Provide the [x, y] coordinate of the cell's center where the given text is located.  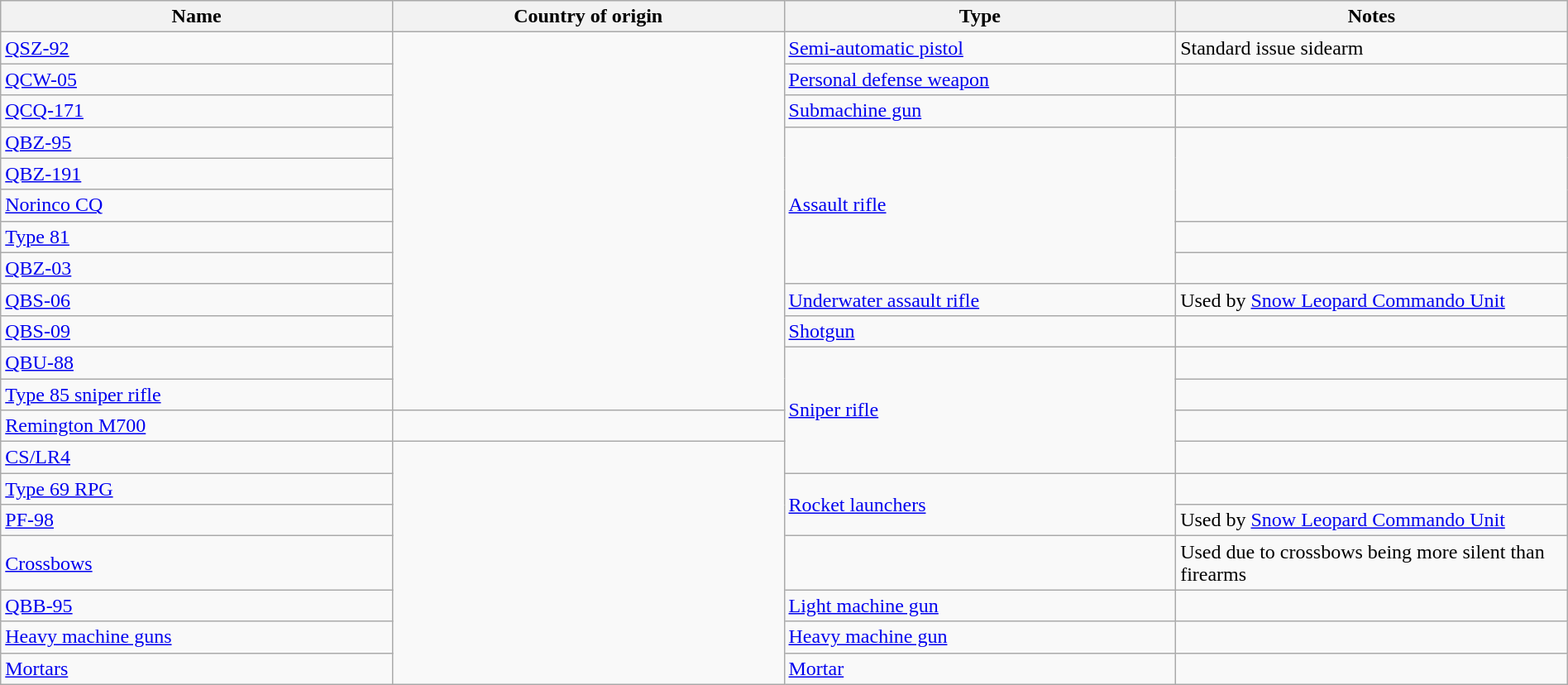
QCW-05 [197, 79]
Semi-automatic pistol [980, 48]
Standard issue sidearm [1372, 48]
Type 85 sniper rifle [197, 395]
QBZ-03 [197, 268]
Underwater assault rifle [980, 299]
Sniper rifle [980, 410]
QBS-06 [197, 299]
Shotgun [980, 331]
Type 69 RPG [197, 489]
Assault rifle [980, 205]
Crossbows [197, 563]
Remington M700 [197, 426]
Used due to crossbows being more silent than firearms [1372, 563]
QBS-09 [197, 331]
PF-98 [197, 520]
Mortar [980, 668]
Type [980, 17]
QSZ-92 [197, 48]
Heavy machine gun [980, 637]
Light machine gun [980, 606]
QBZ-191 [197, 174]
Norinco CQ [197, 205]
QBB-95 [197, 606]
Personal defense weapon [980, 79]
Rocket launchers [980, 505]
Submachine gun [980, 111]
Mortars [197, 668]
Type 81 [197, 237]
Heavy machine guns [197, 637]
CS/LR4 [197, 457]
QBZ-95 [197, 142]
Name [197, 17]
QCQ-171 [197, 111]
Country of origin [588, 17]
Notes [1372, 17]
QBU-88 [197, 362]
